Extract the [X, Y] coordinate from the center of the cell holding the provided text.  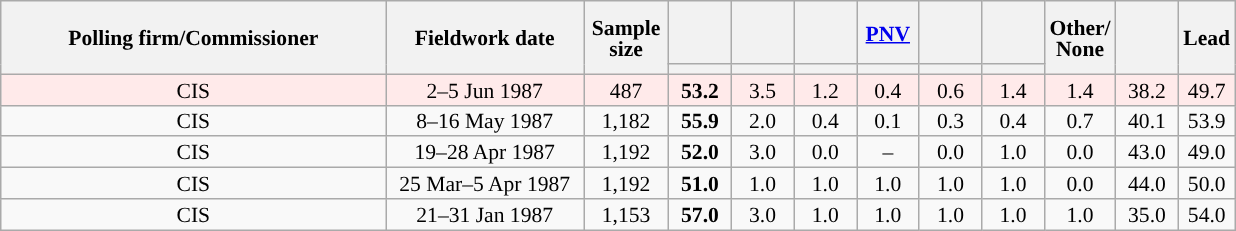
19–28 Apr 1987 [485, 152]
0.6 [950, 90]
2–5 Jun 1987 [485, 90]
35.0 [1148, 214]
21–31 Jan 1987 [485, 214]
Polling firm/Commissioner [194, 38]
49.7 [1206, 90]
57.0 [700, 214]
52.0 [700, 152]
2.0 [762, 120]
53.9 [1206, 120]
53.2 [700, 90]
1.2 [826, 90]
Lead [1206, 38]
0.1 [888, 120]
487 [626, 90]
25 Mar–5 Apr 1987 [485, 184]
Other/None [1080, 38]
55.9 [700, 120]
49.0 [1206, 152]
43.0 [1148, 152]
50.0 [1206, 184]
Sample size [626, 38]
3.5 [762, 90]
54.0 [1206, 214]
40.1 [1148, 120]
38.2 [1148, 90]
51.0 [700, 184]
PNV [888, 32]
1,182 [626, 120]
0.7 [1080, 120]
8–16 May 1987 [485, 120]
Fieldwork date [485, 38]
0.3 [950, 120]
– [888, 152]
1,153 [626, 214]
44.0 [1148, 184]
